Return the (x, y) coordinate for the center point of the cell that contains the specified text.  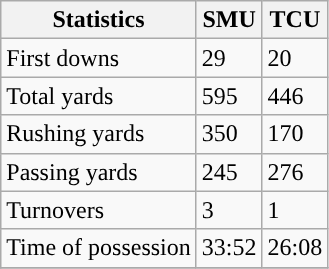
TCU (295, 20)
Turnovers (99, 210)
595 (229, 96)
3 (229, 210)
29 (229, 58)
Time of possession (99, 248)
1 (295, 210)
20 (295, 58)
245 (229, 172)
276 (295, 172)
350 (229, 134)
Rushing yards (99, 134)
First downs (99, 58)
170 (295, 134)
33:52 (229, 248)
446 (295, 96)
Total yards (99, 96)
26:08 (295, 248)
Passing yards (99, 172)
Statistics (99, 20)
SMU (229, 20)
